Identify which cell holds the provided text, then report its (x, y) central coordinate. 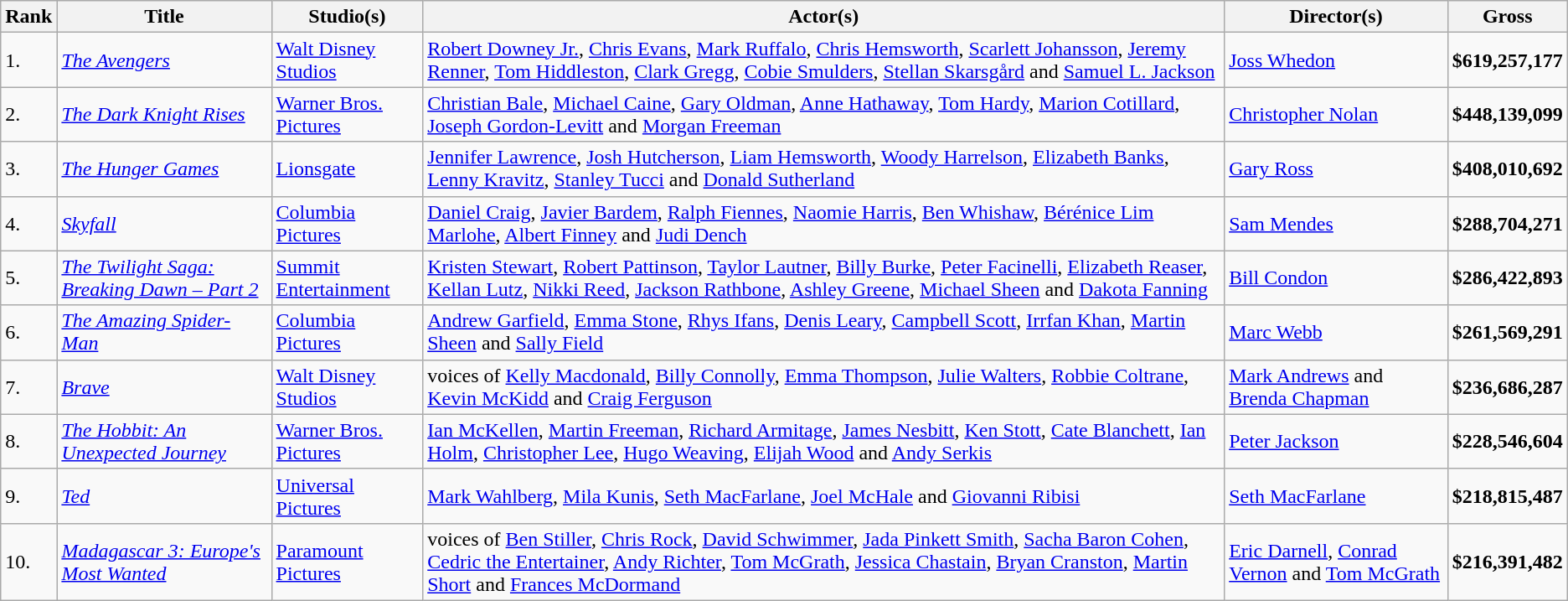
Gary Ross (1336, 169)
$228,546,604 (1508, 441)
1. (28, 60)
Actor(s) (824, 17)
Rank (28, 17)
Bill Condon (1336, 278)
3. (28, 169)
Madagascar 3: Europe's Most Wanted (164, 562)
Brave (164, 387)
Universal Pictures (347, 496)
Title (164, 17)
The Twilight Saga: Breaking Dawn – Part 2 (164, 278)
The Hobbit: An Unexpected Journey (164, 441)
$408,010,692 (1508, 169)
10. (28, 562)
Joss Whedon (1336, 60)
Mark Andrews and Brenda Chapman (1336, 387)
Paramount Pictures (347, 562)
Ted (164, 496)
Sam Mendes (1336, 223)
5. (28, 278)
7. (28, 387)
6. (28, 332)
$236,686,287 (1508, 387)
Director(s) (1336, 17)
Christian Bale, Michael Caine, Gary Oldman, Anne Hathaway, Tom Hardy, Marion Cotillard, Joseph Gordon-Levitt and Morgan Freeman (824, 114)
Summit Entertainment (347, 278)
$218,815,487 (1508, 496)
Christopher Nolan (1336, 114)
$288,704,271 (1508, 223)
Mark Wahlberg, Mila Kunis, Seth MacFarlane, Joel McHale and Giovanni Ribisi (824, 496)
Daniel Craig, Javier Bardem, Ralph Fiennes, Naomie Harris, Ben Whishaw, Bérénice Lim Marlohe, Albert Finney and Judi Dench (824, 223)
$261,569,291 (1508, 332)
Jennifer Lawrence, Josh Hutcherson, Liam Hemsworth, Woody Harrelson, Elizabeth Banks, Lenny Kravitz, Stanley Tucci and Donald Sutherland (824, 169)
The Avengers (164, 60)
2. (28, 114)
The Hunger Games (164, 169)
8. (28, 441)
$619,257,177 (1508, 60)
The Amazing Spider-Man (164, 332)
voices of Kelly Macdonald, Billy Connolly, Emma Thompson, Julie Walters, Robbie Coltrane, Kevin McKidd and Craig Ferguson (824, 387)
$216,391,482 (1508, 562)
Peter Jackson (1336, 441)
4. (28, 223)
Lionsgate (347, 169)
Skyfall (164, 223)
Gross (1508, 17)
Eric Darnell, Conrad Vernon and Tom McGrath (1336, 562)
$286,422,893 (1508, 278)
$448,139,099 (1508, 114)
Seth MacFarlane (1336, 496)
Marc Webb (1336, 332)
9. (28, 496)
Andrew Garfield, Emma Stone, Rhys Ifans, Denis Leary, Campbell Scott, Irrfan Khan, Martin Sheen and Sally Field (824, 332)
The Dark Knight Rises (164, 114)
Studio(s) (347, 17)
